Determine the (X, Y) coordinate at the center of the cell enclosing the given text.  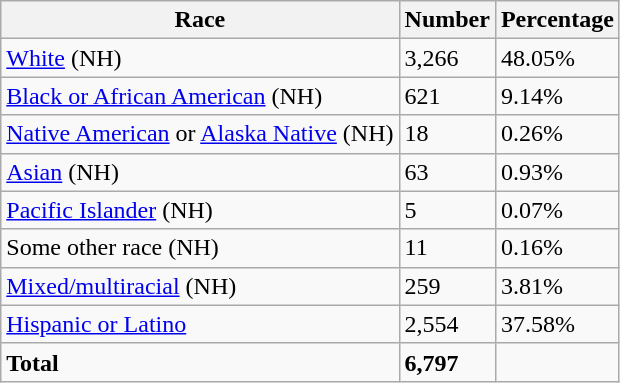
63 (447, 172)
Some other race (NH) (200, 248)
9.14% (557, 96)
Mixed/multiracial (NH) (200, 286)
Hispanic or Latino (200, 324)
Number (447, 20)
0.16% (557, 248)
Asian (NH) (200, 172)
Pacific Islander (NH) (200, 210)
3,266 (447, 58)
Black or African American (NH) (200, 96)
2,554 (447, 324)
37.58% (557, 324)
5 (447, 210)
Native American or Alaska Native (NH) (200, 134)
259 (447, 286)
Percentage (557, 20)
0.93% (557, 172)
Total (200, 362)
3.81% (557, 286)
48.05% (557, 58)
0.26% (557, 134)
White (NH) (200, 58)
11 (447, 248)
621 (447, 96)
Race (200, 20)
18 (447, 134)
6,797 (447, 362)
0.07% (557, 210)
